Search for the cell housing the specified text and yield its [x, y] center coordinate. 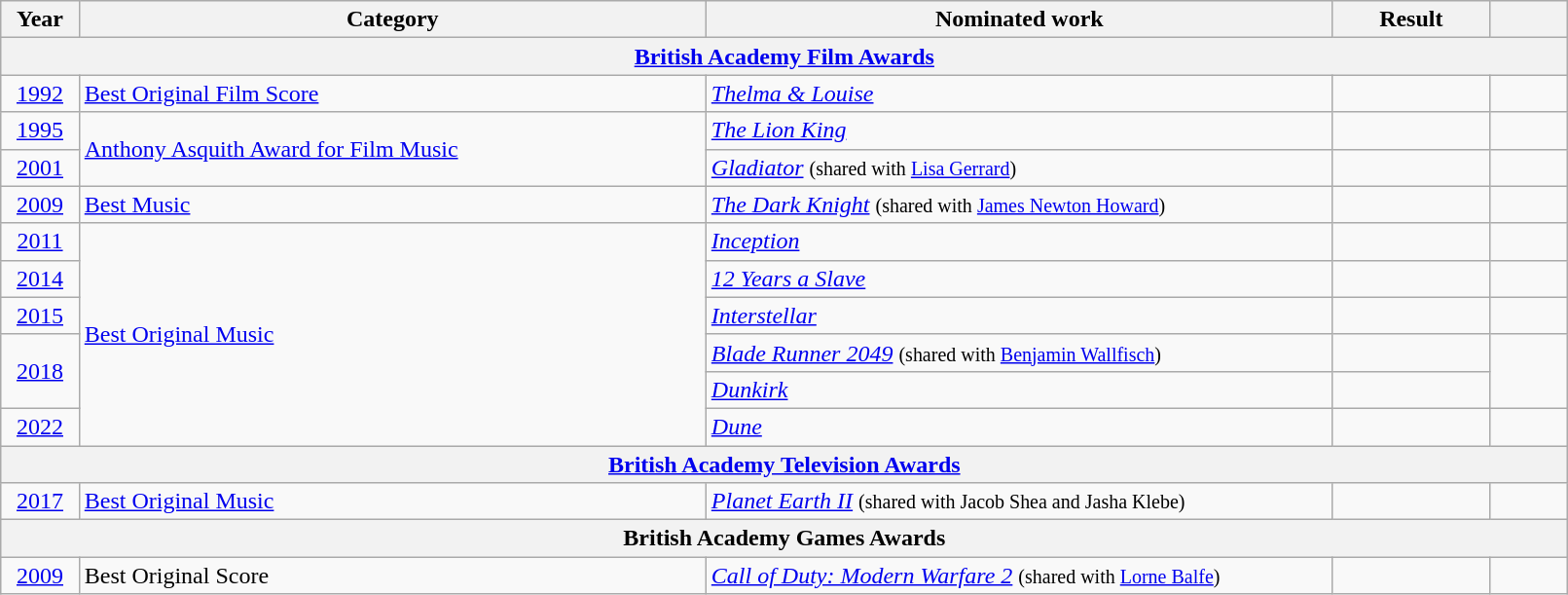
British Academy Television Awards [784, 465]
Blade Runner 2049 (shared with Benjamin Wallfisch) [1019, 353]
Best Original Score [392, 576]
Dune [1019, 427]
2014 [40, 279]
Year [40, 19]
The Dark Knight (shared with James Newton Howard) [1019, 205]
2015 [40, 316]
Planet Earth II (shared with Jacob Shea and Jasha Klebe) [1019, 502]
Interstellar [1019, 316]
2001 [40, 167]
Anthony Asquith Award for Film Music [392, 149]
Best Original Film Score [392, 93]
Result [1411, 19]
The Lion King [1019, 130]
Call of Duty: Modern Warfare 2 (shared with Lorne Balfe) [1019, 576]
2022 [40, 427]
Category [392, 19]
Gladiator (shared with Lisa Gerrard) [1019, 167]
British Academy Games Awards [784, 539]
12 Years a Slave [1019, 279]
Nominated work [1019, 19]
2018 [40, 371]
1995 [40, 130]
2011 [40, 242]
1992 [40, 93]
Best Music [392, 205]
Dunkirk [1019, 390]
British Academy Film Awards [784, 56]
Inception [1019, 242]
2017 [40, 502]
Thelma & Louise [1019, 93]
